For the text-containing cell, return its midpoint in (x, y) coordinate format. 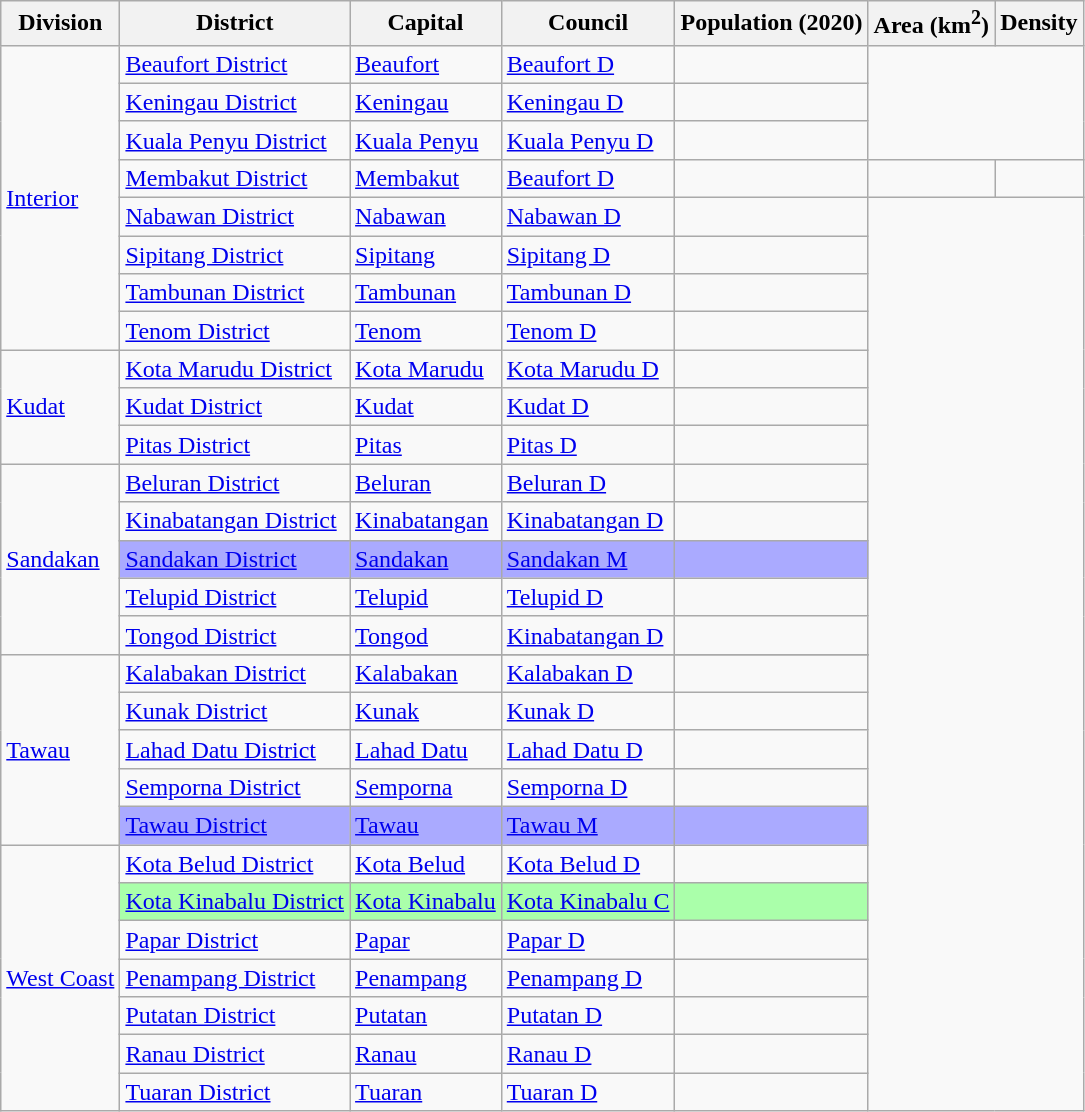
Sipitang D (588, 255)
Kota Marudu District (235, 369)
Tenom (426, 331)
Tuaran D (588, 1092)
Telupid District (235, 597)
West Coast (60, 978)
Keningau District (235, 102)
Kunak (426, 711)
Beluran District (235, 483)
Kunak District (235, 711)
Kalabakan District (235, 673)
Kuala Penyu (426, 140)
District (235, 24)
Beluran (426, 483)
Nabawan D (588, 217)
Penampang D (588, 978)
Beluran D (588, 483)
Ranau (426, 1054)
Tongod District (235, 635)
Kuala Penyu District (235, 140)
Kota Marudu D (588, 369)
Keningau D (588, 102)
Telupid (426, 597)
Division (60, 24)
Council (588, 24)
Tuaran (426, 1092)
Kota Marudu (426, 369)
Tenom District (235, 331)
Kalabakan D (588, 673)
Tawau District (235, 826)
Tongod (426, 635)
Semporna District (235, 787)
Area (km2) (932, 24)
Telupid D (588, 597)
Kota Kinabalu District (235, 902)
Sipitang District (235, 255)
Tawau M (588, 826)
Kuala Penyu D (588, 140)
Semporna (426, 787)
Pitas D (588, 445)
Membakut District (235, 178)
Semporna D (588, 787)
Tenom D (588, 331)
Lahad Datu District (235, 749)
Kota Belud (426, 864)
Putatan (426, 1016)
Penampang (426, 978)
Sipitang (426, 255)
Lahad Datu (426, 749)
Sandakan District (235, 559)
Kinabatangan (426, 521)
Kota Kinabalu C (588, 902)
Ranau District (235, 1054)
Population (2020) (772, 24)
Tuaran District (235, 1092)
Beaufort District (235, 64)
Kudat D (588, 407)
Tambunan (426, 293)
Penampang District (235, 978)
Papar D (588, 940)
Ranau D (588, 1054)
Sandakan M (588, 559)
Tambunan District (235, 293)
Putatan District (235, 1016)
Interior (60, 197)
Kalabakan (426, 673)
Pitas District (235, 445)
Membakut (426, 178)
Kota Belud District (235, 864)
Density (1039, 24)
Kudat District (235, 407)
Lahad Datu D (588, 749)
Kota Kinabalu (426, 902)
Nabawan (426, 217)
Kota Belud D (588, 864)
Kunak D (588, 711)
Tambunan D (588, 293)
Pitas (426, 445)
Papar (426, 940)
Keningau (426, 102)
Capital (426, 24)
Kinabatangan District (235, 521)
Papar District (235, 940)
Putatan D (588, 1016)
Beaufort (426, 64)
Nabawan District (235, 217)
